Return [X, Y] of the center of cell containing provided text 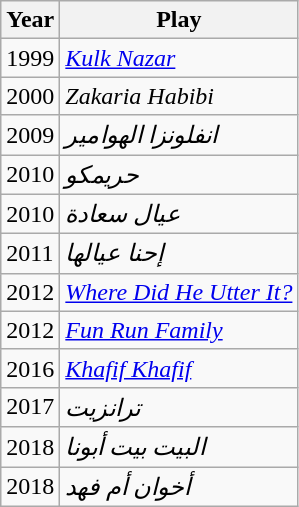
عيال سعادة [179, 214]
Year [30, 20]
2009 [30, 135]
Zakaria Habibi [179, 96]
أخوان أم فهد [179, 486]
انفلونزا الهوامير [179, 135]
ترانزيت [179, 407]
البيت بيت أبونا [179, 447]
2011 [30, 254]
2016 [30, 368]
حريمكو [179, 174]
إحنا عيالها [179, 254]
Kulk Nazar [179, 58]
Play [179, 20]
1999 [30, 58]
2017 [30, 407]
2000 [30, 96]
Where Did He Utter It? [179, 292]
Fun Run Family [179, 330]
Khafif Khafif [179, 368]
